Extract the [X, Y] coordinate from the center of the cell holding the provided text.  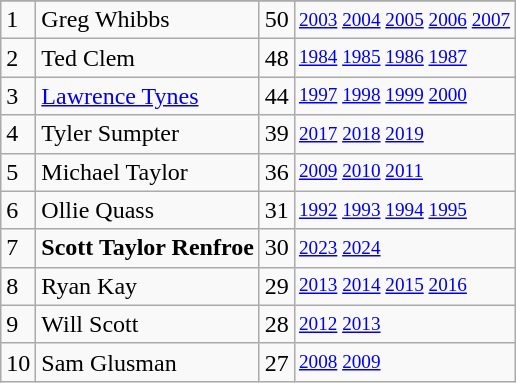
48 [276, 58]
29 [276, 286]
9 [18, 324]
4 [18, 134]
50 [276, 20]
2013 2014 2015 2016 [404, 286]
28 [276, 324]
30 [276, 248]
Ollie Quass [148, 210]
Will Scott [148, 324]
31 [276, 210]
2 [18, 58]
39 [276, 134]
2012 2013 [404, 324]
Lawrence Tynes [148, 96]
Ryan Kay [148, 286]
8 [18, 286]
Michael Taylor [148, 172]
Tyler Sumpter [148, 134]
2008 2009 [404, 362]
2003 2004 2005 2006 2007 [404, 20]
2009 2010 2011 [404, 172]
5 [18, 172]
27 [276, 362]
Ted Clem [148, 58]
6 [18, 210]
Sam Glusman [148, 362]
2017 2018 2019 [404, 134]
10 [18, 362]
7 [18, 248]
2023 2024 [404, 248]
Greg Whibbs [148, 20]
1997 1998 1999 2000 [404, 96]
1 [18, 20]
1992 1993 1994 1995 [404, 210]
44 [276, 96]
Scott Taylor Renfroe [148, 248]
3 [18, 96]
1984 1985 1986 1987 [404, 58]
36 [276, 172]
